Identify which cell holds the provided text, then report its (x, y) central coordinate. 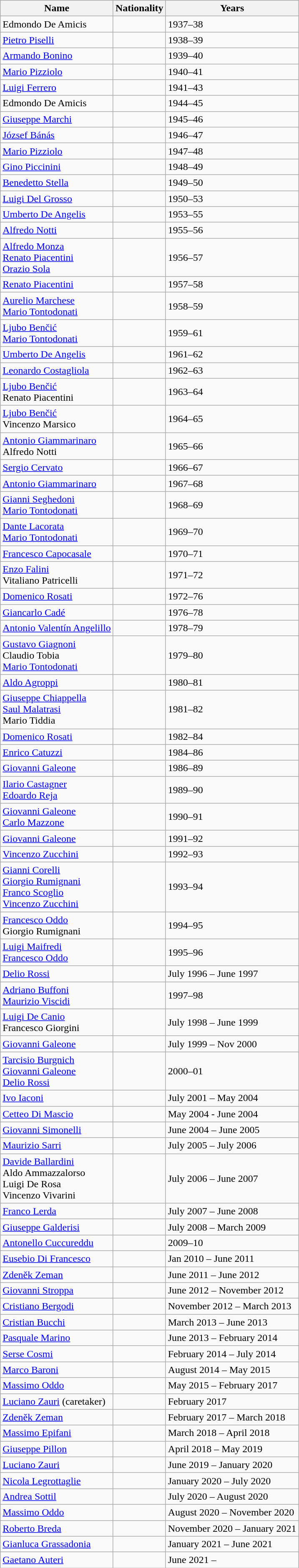
1992–93 (232, 854)
1966–67 (232, 467)
Name (57, 8)
July 2008 – March 2009 (232, 1227)
2009–10 (232, 1243)
Francesco Capocasale (57, 554)
Andrea Sottil (57, 1496)
1953–55 (232, 215)
Luigi Ferrero (57, 87)
Giovanni Stroppa (57, 1291)
1946–47 (232, 135)
Giuseppe Galderisi (57, 1227)
Aurelio MarcheseMario Tontodonati (57, 306)
March 2018 – April 2018 (232, 1433)
Luigi Del Grosso (57, 199)
Delio Rossi (57, 974)
February 2014 – July 2014 (232, 1354)
Gianni SeghedoniMario Tontodonati (57, 505)
Giancarlo Cadé (57, 612)
1978–79 (232, 628)
Alfredo Notti (57, 230)
May 2015 – February 2017 (232, 1386)
1957–58 (232, 285)
April 2018 – May 2019 (232, 1449)
Ljubo BenčićVincenzo Marsico (57, 419)
Gianni CorelliGiorgio RumignaniFranco ScoglioVincenzo Zucchini (57, 886)
1940–41 (232, 72)
Alfredo MonzaRenato PiacentiniOrazio Sola (57, 257)
Leonardo Costagliola (57, 370)
1947–48 (232, 151)
2000–01 (232, 1071)
Ljubo BenčićMario Tontodonati (57, 333)
1939–40 (232, 56)
Massimo Epifani (57, 1433)
July 2006 – June 2007 (232, 1178)
Antonio Valentín Angelillo (57, 628)
June 2012 – November 2012 (232, 1291)
1959–61 (232, 333)
Cetteo Di Mascio (57, 1114)
1990–91 (232, 816)
February 2017 (232, 1401)
August 2020 – November 2020 (232, 1512)
1963–64 (232, 392)
July 2020 – August 2020 (232, 1496)
1991–92 (232, 838)
1976–78 (232, 612)
Sergio Cervato (57, 467)
1941–43 (232, 87)
1981–82 (232, 709)
1944–45 (232, 103)
1994–95 (232, 925)
Enzo FaliniVitaliano Patricelli (57, 575)
Gaetano Auteri (57, 1560)
1945–46 (232, 119)
June 2004 – June 2005 (232, 1130)
1964–65 (232, 419)
Nicola Legrottaglie (57, 1481)
June 2013 – February 2014 (232, 1338)
March 2013 – June 2013 (232, 1322)
January 2021 – June 2021 (232, 1544)
1969–70 (232, 532)
Ljubo BenčićRenato Piacentini (57, 392)
July 1996 – June 1997 (232, 974)
Francesco OddoGiorgio Rumignani (57, 925)
Aldo Agroppi (57, 682)
1970–71 (232, 554)
Antonio Giammarinaro (57, 483)
June 2019 – January 2020 (232, 1465)
1956–57 (232, 257)
1986–89 (232, 768)
1958–59 (232, 306)
Antonello Cuccureddu (57, 1243)
1993–94 (232, 886)
1979–80 (232, 655)
Gustavo GiagnoniClaudio TobiaMario Tontodonati (57, 655)
Gino Piccinini (57, 167)
January 2020 – July 2020 (232, 1481)
Eusebio Di Francesco (57, 1258)
Giovanni GaleoneCarlo Mazzone (57, 816)
May 2004 - June 2004 (232, 1114)
Luciano Zauri (57, 1465)
1982–84 (232, 737)
1984–86 (232, 752)
József Bánás (57, 135)
Antonio GiammarinaroAlfredo Notti (57, 446)
1980–81 (232, 682)
Cristiano Bergodi (57, 1306)
Luigi De CanioFrancesco Giorgini (57, 1022)
July 2001 – May 2004 (232, 1098)
July 2005 – July 2006 (232, 1146)
1972–76 (232, 597)
August 2014 – May 2015 (232, 1370)
1948–49 (232, 167)
Roberto Breda (57, 1528)
Franco Lerda (57, 1211)
Giuseppe Marchi (57, 119)
1938–39 (232, 40)
February 2017 – March 2018 (232, 1417)
June 2011 – June 2012 (232, 1274)
June 2021 – (232, 1560)
July 2007 – June 2008 (232, 1211)
November 2012 – March 2013 (232, 1306)
Giuseppe Pillon (57, 1449)
1965–66 (232, 446)
Serse Cosmi (57, 1354)
July 1998 – June 1999 (232, 1022)
1949–50 (232, 182)
1962–63 (232, 370)
1997–98 (232, 996)
Nationality (139, 8)
Tarcisio BurgnichGiovanni GaleoneDelio Rossi (57, 1071)
Adriano BuffoniMaurizio Viscidi (57, 996)
1955–56 (232, 230)
Luciano Zauri (caretaker) (57, 1401)
Giovanni Simonelli (57, 1130)
Maurizio Sarri (57, 1146)
Cristian Bucchi (57, 1322)
July 1999 – Nov 2000 (232, 1044)
Vincenzo Zucchini (57, 854)
1968–69 (232, 505)
Marco Baroni (57, 1370)
Armando Bonino (57, 56)
1989–90 (232, 790)
Ivo Iaconi (57, 1098)
1937–38 (232, 24)
1950–53 (232, 199)
Luigi MaifrediFrancesco Oddo (57, 952)
Enrico Catuzzi (57, 752)
November 2020 – January 2021 (232, 1528)
Years (232, 8)
Ilario CastagnerEdoardo Reja (57, 790)
Jan 2010 – June 2011 (232, 1258)
Gianluca Grassadonia (57, 1544)
Renato Piacentini (57, 285)
1967–68 (232, 483)
Giuseppe ChiappellaSaul MalatrasiMario Tiddia (57, 709)
Davide BallardiniAldo AmmazzalorsoLuigi De RosaVincenzo Vivarini (57, 1178)
Dante LacorataMario Tontodonati (57, 532)
1961–62 (232, 355)
Benedetto Stella (57, 182)
Pasquale Marino (57, 1338)
1971–72 (232, 575)
Pietro Piselli (57, 40)
1995–96 (232, 952)
